Return the (X, Y) coordinate for the center point of the cell that contains the specified text.  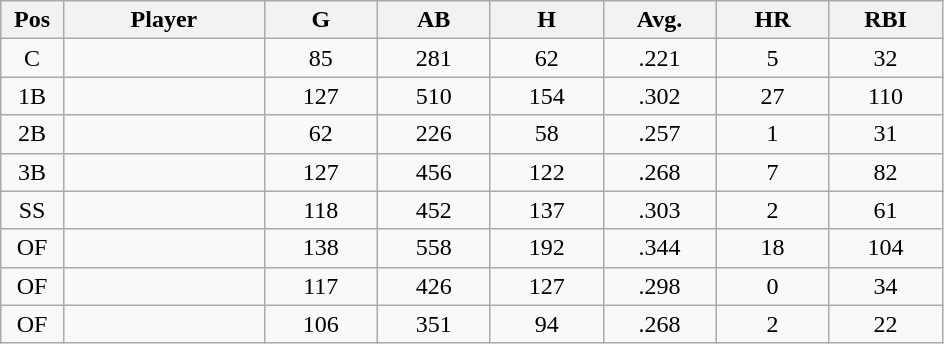
1B (32, 96)
.344 (660, 248)
HR (772, 20)
7 (772, 172)
C (32, 58)
117 (320, 286)
510 (434, 96)
.298 (660, 286)
G (320, 20)
SS (32, 210)
31 (886, 134)
154 (546, 96)
138 (320, 248)
456 (434, 172)
452 (434, 210)
426 (434, 286)
.257 (660, 134)
558 (434, 248)
110 (886, 96)
226 (434, 134)
0 (772, 286)
.221 (660, 58)
32 (886, 58)
61 (886, 210)
58 (546, 134)
5 (772, 58)
82 (886, 172)
281 (434, 58)
Avg. (660, 20)
2B (32, 134)
H (546, 20)
RBI (886, 20)
34 (886, 286)
.302 (660, 96)
85 (320, 58)
104 (886, 248)
Pos (32, 20)
192 (546, 248)
106 (320, 324)
22 (886, 324)
18 (772, 248)
94 (546, 324)
137 (546, 210)
.303 (660, 210)
AB (434, 20)
Player (164, 20)
3B (32, 172)
118 (320, 210)
1 (772, 134)
27 (772, 96)
351 (434, 324)
122 (546, 172)
